Provide the (x, y) coordinate of the cell's center where the given text is located.  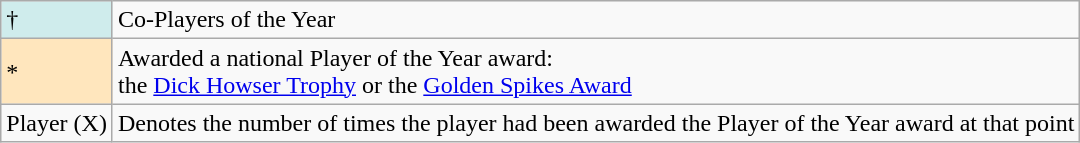
* (57, 72)
† (57, 20)
Co-Players of the Year (596, 20)
Player (X) (57, 123)
Denotes the number of times the player had been awarded the Player of the Year award at that point (596, 123)
Awarded a national Player of the Year award: the Dick Howser Trophy or the Golden Spikes Award (596, 72)
